Search for the cell housing the specified text and yield its (x, y) center coordinate. 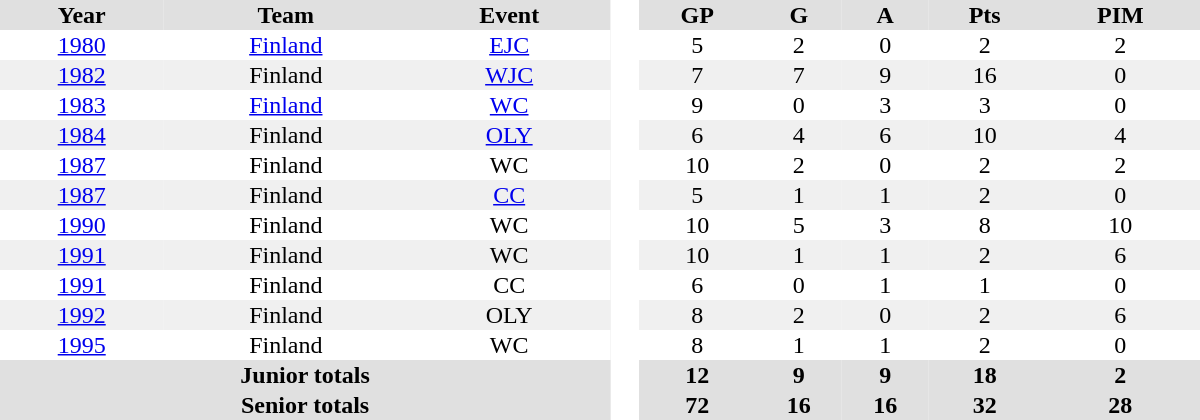
12 (697, 375)
G (798, 15)
1983 (82, 105)
Pts (985, 15)
Junior totals (305, 375)
Event (509, 15)
WJC (509, 75)
1992 (82, 315)
Year (82, 15)
GP (697, 15)
1980 (82, 45)
28 (1120, 405)
Senior totals (305, 405)
72 (697, 405)
1982 (82, 75)
1990 (82, 225)
Team (286, 15)
18 (985, 375)
PIM (1120, 15)
1995 (82, 345)
EJC (509, 45)
A (886, 15)
1984 (82, 135)
32 (985, 405)
